Capture the cell that displays the provided text and extract its (x, y) central coordinate. 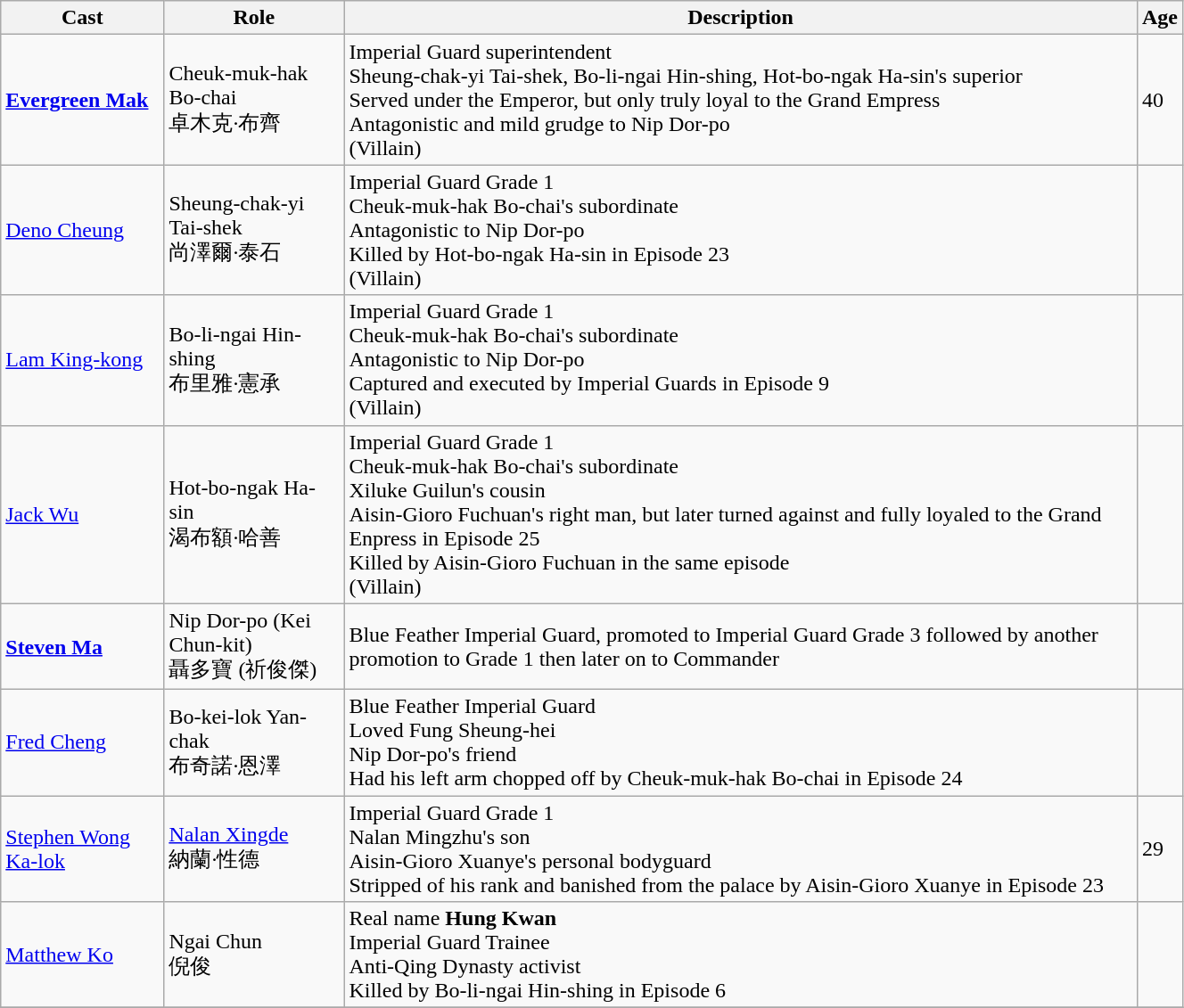
Age (1159, 18)
Lam King-kong (82, 360)
Nalan Xingde納蘭·性德 (254, 848)
Cast (82, 18)
Bo-kei-lok Yan-chak布奇諾·恩澤 (254, 743)
Description (741, 18)
Steven Ma (82, 647)
Ngai Chun倪俊 (254, 955)
Evergreen Mak (82, 100)
Cheuk-muk-hak Bo-chai卓木克·布齊 (254, 100)
Fred Cheng (82, 743)
Bo-li-ngai Hin-shing布里雅·憲承 (254, 360)
40 (1159, 100)
Blue Feather Imperial Guard, promoted to Imperial Guard Grade 3 followed by another promotion to Grade 1 then later on to Commander (741, 647)
29 (1159, 848)
Matthew Ko (82, 955)
Blue Feather Imperial GuardLoved Fung Sheung-heiNip Dor-po's friendHad his left arm chopped off by Cheuk-muk-hak Bo-chai in Episode 24 (741, 743)
Role (254, 18)
Stephen Wong Ka-lok (82, 848)
Jack Wu (82, 514)
Imperial Guard Grade 1Cheuk-muk-hak Bo-chai's subordinateAntagonistic to Nip Dor-poCaptured and executed by Imperial Guards in Episode 9(Villain) (741, 360)
Nip Dor-po (Kei Chun-kit)聶多寶 (祈俊傑) (254, 647)
Imperial Guard Grade 1Cheuk-muk-hak Bo-chai's subordinateAntagonistic to Nip Dor-poKilled by Hot-bo-ngak Ha-sin in Episode 23(Villain) (741, 230)
Deno Cheung (82, 230)
Sheung-chak-yi Tai-shek尚澤爾·泰石 (254, 230)
Hot-bo-ngak Ha-sin渴布額·哈善 (254, 514)
Real name Hung KwanImperial Guard TraineeAnti-Qing Dynasty activistKilled by Bo-li-ngai Hin-shing in Episode 6 (741, 955)
